Detect which cell encompasses the target text, then output its [X, Y] center coordinate. 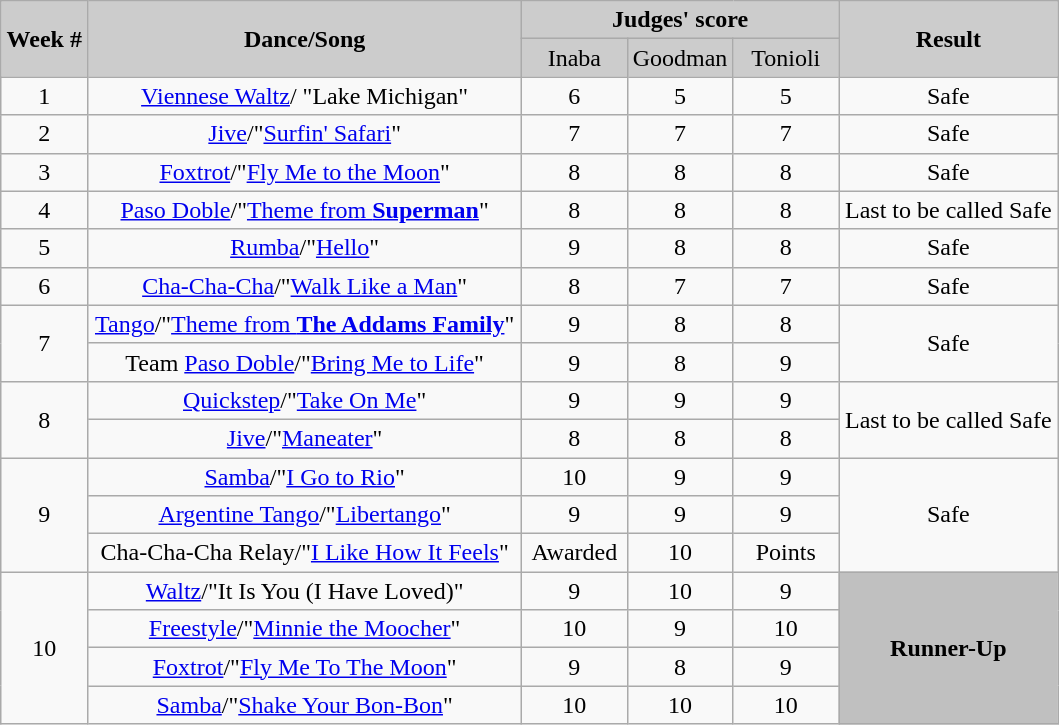
Dance/Song [305, 39]
Awarded [574, 553]
Points [786, 553]
Jive/"Maneater" [305, 438]
Quickstep/"Take On Me" [305, 400]
Samba/"I Go to Rio" [305, 477]
Tonioli [786, 58]
Cha-Cha-Cha Relay/"I Like How It Feels" [305, 553]
Waltz/"It Is You (I Have Loved)" [305, 591]
3 [44, 172]
Week # [44, 39]
Tango/"Theme from The Addams Family" [305, 324]
Jive/"Surfin' Safari" [305, 134]
Samba/"Shake Your Bon-Bon" [305, 705]
Viennese Waltz/ "Lake Michigan" [305, 96]
Paso Doble/"Theme from Superman" [305, 210]
Cha-Cha-Cha/"Walk Like a Man" [305, 286]
2 [44, 134]
Freestyle/"Minnie the Moocher" [305, 629]
4 [44, 210]
1 [44, 96]
Argentine Tango/"Libertango" [305, 515]
Foxtrot/"Fly Me to the Moon" [305, 172]
Judges' score [680, 20]
Rumba/"Hello" [305, 248]
Result [948, 39]
Goodman [680, 58]
Runner-Up [948, 648]
Inaba [574, 58]
Foxtrot/"Fly Me To The Moon" [305, 667]
Team Paso Doble/"Bring Me to Life" [305, 362]
